Search for the cell housing the specified text and yield its (X, Y) center coordinate. 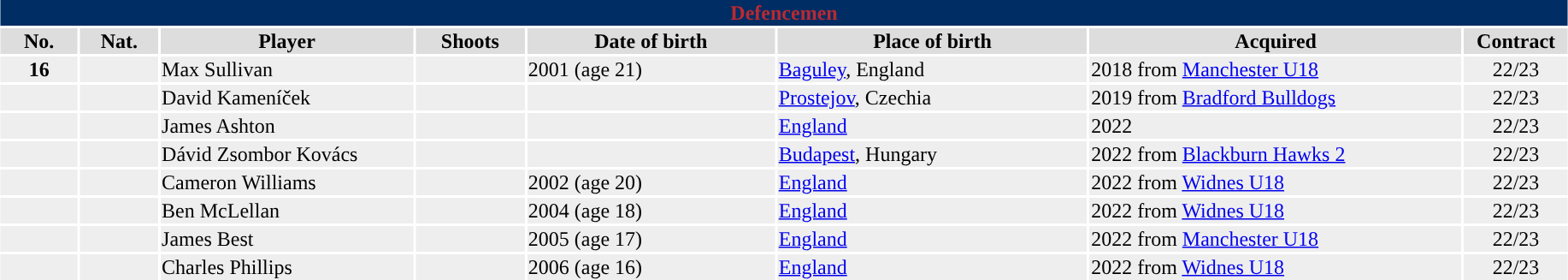
Baguley, England (932, 69)
2006 (age 16) (651, 267)
2022 (1276, 126)
Acquired (1276, 41)
2022 from Manchester U18 (1276, 239)
James Ashton (287, 126)
Cameron Williams (287, 182)
2018 from Manchester U18 (1276, 69)
2001 (age 21) (651, 69)
2022 from Blackburn Hawks 2 (1276, 154)
David Kameníček (287, 98)
2005 (age 17) (651, 239)
Date of birth (651, 41)
2004 (age 18) (651, 211)
Charles Phillips (287, 267)
2019 from Bradford Bulldogs (1276, 98)
Dávid Zsombor Kovács (287, 154)
Nat. (120, 41)
Prostejov, Czechia (932, 98)
2002 (age 20) (651, 182)
16 (39, 69)
Shoots (470, 41)
Player (287, 41)
Defencemen (783, 13)
Max Sullivan (287, 69)
Ben McLellan (287, 211)
Place of birth (932, 41)
Budapest, Hungary (932, 154)
Contract (1517, 41)
James Best (287, 239)
No. (39, 41)
